For the text-containing cell, return its midpoint in [X, Y] coordinate format. 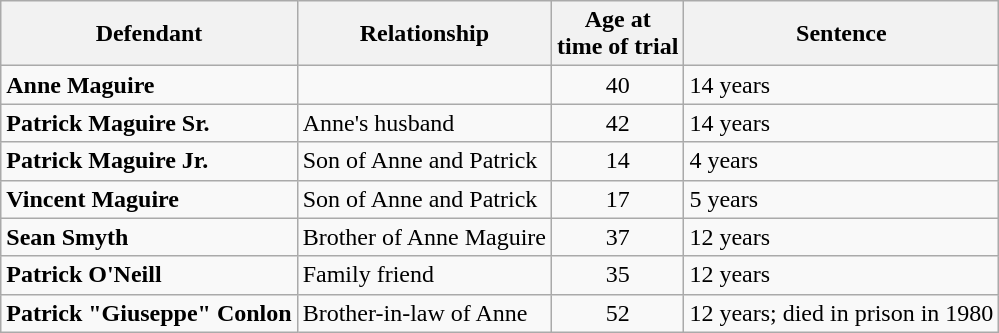
14 [618, 161]
17 [618, 199]
Defendant [149, 34]
4 years [842, 161]
12 years; died in prison in 1980 [842, 313]
Sentence [842, 34]
Relationship [424, 34]
Patrick "Giuseppe" Conlon [149, 313]
Brother-in-law of Anne [424, 313]
Vincent Maguire [149, 199]
52 [618, 313]
Patrick Maguire Sr. [149, 123]
Patrick Maguire Jr. [149, 161]
37 [618, 237]
Anne Maguire [149, 85]
42 [618, 123]
Sean Smyth [149, 237]
Anne's husband [424, 123]
Family friend [424, 275]
40 [618, 85]
35 [618, 275]
Patrick O'Neill [149, 275]
5 years [842, 199]
Age attime of trial [618, 34]
Brother of Anne Maguire [424, 237]
